Locate the cell with the specified text and output its [x, y] center coordinate. 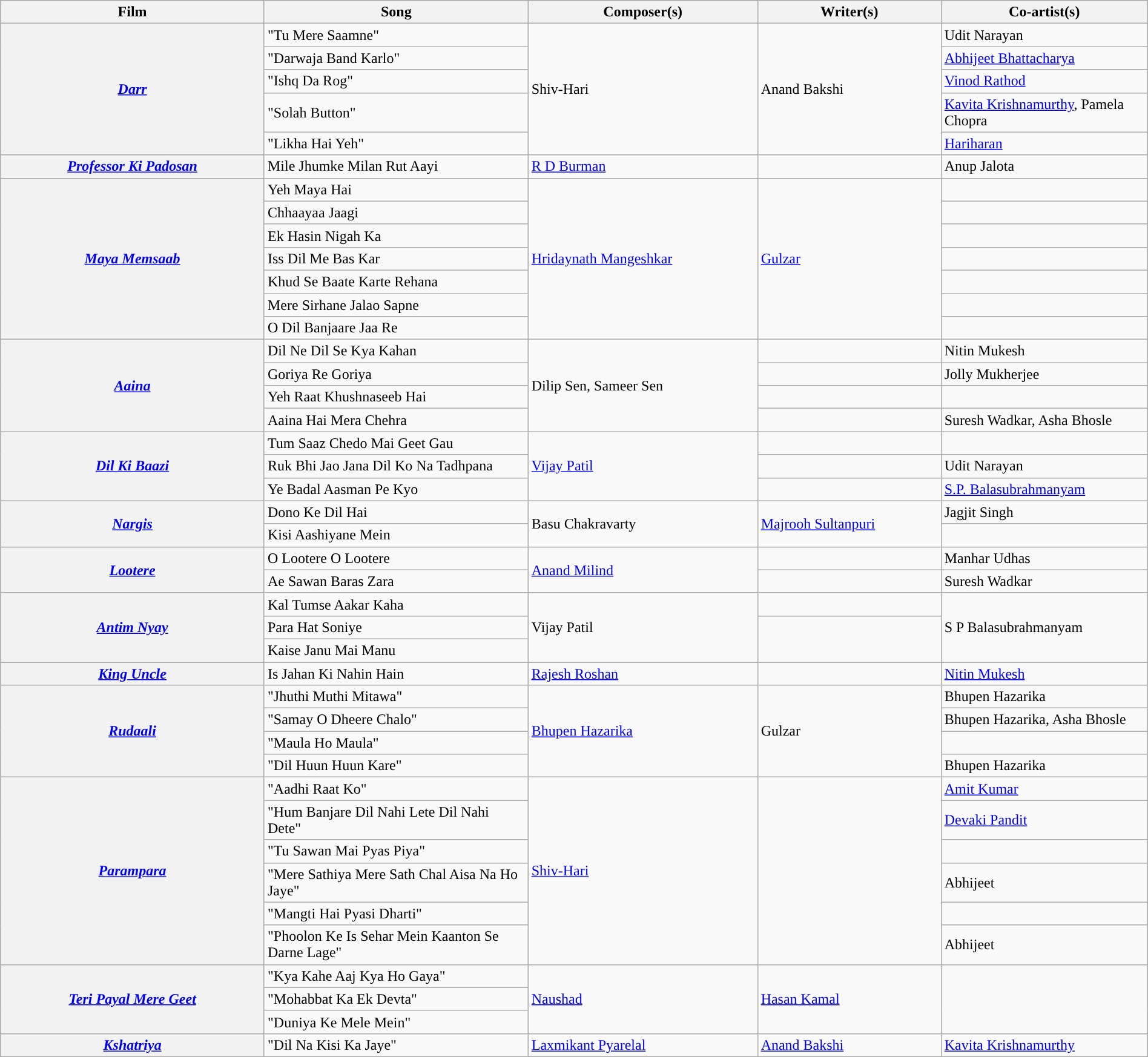
"Kya Kahe Aaj Kya Ho Gaya" [396, 976]
Goriya Re Goriya [396, 374]
Antim Nyay [133, 627]
R D Burman [643, 166]
Iss Dil Me Bas Kar [396, 258]
O Lootere O Lootere [396, 558]
"Hum Banjare Dil Nahi Lete Dil Nahi Dete" [396, 820]
Parampara [133, 871]
"Dil Na Kisi Ka Jaye" [396, 1045]
Aaina Hai Mera Chehra [396, 420]
King Uncle [133, 674]
Film [133, 12]
"Jhuthi Muthi Mitawa" [396, 697]
"Solah Button" [396, 113]
"Mere Sathiya Mere Sath Chal Aisa Na Ho Jaye" [396, 883]
"Mangti Hai Pyasi Dharti" [396, 914]
Nargis [133, 524]
Dilip Sen, Sameer Sen [643, 386]
Dono Ke Dil Hai [396, 512]
Aaina [133, 386]
"Maula Ho Maula" [396, 743]
Dil Ne Dil Se Kya Kahan [396, 351]
Majrooh Sultanpuri [849, 524]
Ruk Bhi Jao Jana Dil Ko Na Tadhpana [396, 466]
Composer(s) [643, 12]
"Tu Mere Saamne" [396, 35]
Hasan Kamal [849, 999]
"Tu Sawan Mai Pyas Piya" [396, 851]
Jagjit Singh [1044, 512]
Bhupen Hazarika, Asha Bhosle [1044, 720]
"Mohabbat Ka Ek Devta" [396, 999]
Mere Sirhane Jalao Sapne [396, 305]
"Dil Huun Huun Kare" [396, 766]
"Aadhi Raat Ko" [396, 789]
Is Jahan Ki Nahin Hain [396, 674]
Ae Sawan Baras Zara [396, 581]
Teri Payal Mere Geet [133, 999]
Yeh Maya Hai [396, 189]
Kaise Janu Mai Manu [396, 650]
Hridaynath Mangeshkar [643, 258]
Hariharan [1044, 143]
Abhijeet Bhattacharya [1044, 58]
Dil Ki Baazi [133, 466]
Rudaali [133, 731]
"Ishq Da Rog" [396, 81]
Devaki Pandit [1044, 820]
"Darwaja Band Karlo" [396, 58]
Ek Hasin Nigah Ka [396, 235]
Suresh Wadkar, Asha Bhosle [1044, 420]
Basu Chakravarty [643, 524]
Yeh Raat Khushnaseeb Hai [396, 397]
Khud Se Baate Karte Rehana [396, 282]
Vinod Rathod [1044, 81]
Kal Tumse Aakar Kaha [396, 604]
Rajesh Roshan [643, 674]
Kisi Aashiyane Mein [396, 535]
Anand Milind [643, 570]
Co-artist(s) [1044, 12]
Kavita Krishnamurthy, Pamela Chopra [1044, 113]
Naushad [643, 999]
Chhaayaa Jaagi [396, 212]
Jolly Mukherjee [1044, 374]
Ye Badal Aasman Pe Kyo [396, 489]
Laxmikant Pyarelal [643, 1045]
O Dil Banjaare Jaa Re [396, 328]
Mile Jhumke Milan Rut Aayi [396, 166]
Kavita Krishnamurthy [1044, 1045]
S.P. Balasubrahmanyam [1044, 489]
"Phoolon Ke Is Sehar Mein Kaanton Se Darne Lage" [396, 944]
Song [396, 12]
Writer(s) [849, 12]
"Samay O Dheere Chalo" [396, 720]
Darr [133, 90]
Suresh Wadkar [1044, 581]
Kshatriya [133, 1045]
S P Balasubrahmanyam [1044, 627]
"Likha Hai Yeh" [396, 143]
Amit Kumar [1044, 789]
Tum Saaz Chedo Mai Geet Gau [396, 443]
Maya Memsaab [133, 258]
Professor Ki Padosan [133, 166]
Lootere [133, 570]
Manhar Udhas [1044, 558]
Para Hat Soniye [396, 627]
Anup Jalota [1044, 166]
"Duniya Ke Mele Mein" [396, 1022]
